Find where the given text appears and provide that cell's center as (X, Y) coordinate. 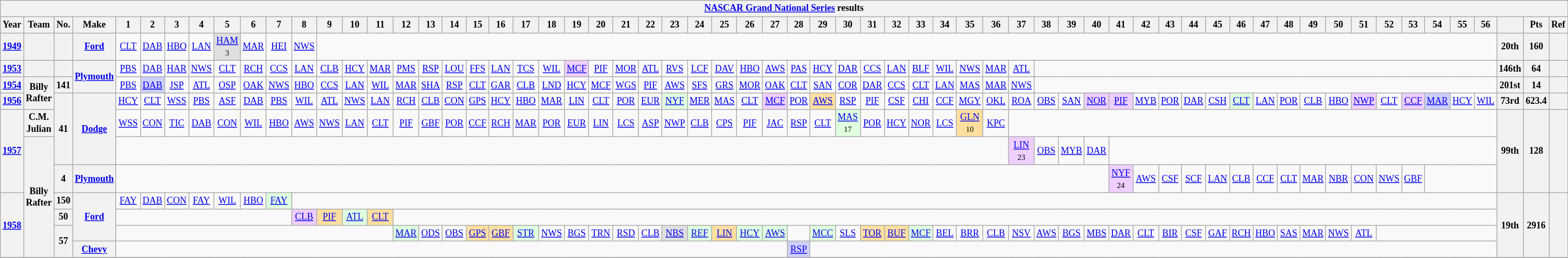
12 (406, 25)
2 (153, 25)
29 (823, 25)
RVS (675, 69)
RSD (626, 234)
C.M. Julian (38, 123)
146th (1510, 69)
Pts (1536, 25)
NSV (1021, 234)
GAR (501, 85)
36 (996, 25)
LIN23 (1021, 151)
2916 (1536, 225)
BUF (896, 234)
NYF (675, 101)
8 (304, 25)
OKL (996, 101)
SAS (1289, 234)
15 (478, 25)
MBS (1097, 234)
LCF (700, 69)
17 (526, 25)
BRR (970, 234)
24 (700, 25)
Year (12, 25)
No. (63, 25)
Chevy (95, 249)
STR (526, 234)
CSH (1217, 101)
SFS (700, 85)
51 (1364, 25)
47 (1265, 25)
SCF (1194, 179)
MAS17 (848, 123)
43 (1170, 25)
TIC (177, 123)
34 (945, 25)
Team (38, 25)
LOU (454, 69)
20 (601, 25)
128 (1536, 151)
NASCAR Grand National Series results (784, 8)
73rd (1510, 101)
201st (1510, 85)
150 (63, 200)
BEL (945, 234)
Ref (1558, 25)
21 (626, 25)
56 (1485, 25)
1956 (12, 101)
13 (431, 25)
COR (848, 85)
22 (650, 25)
DAV (725, 69)
SLS (848, 234)
SHA (431, 85)
55 (1463, 25)
TOR (873, 234)
WGS (626, 85)
57 (63, 241)
46 (1241, 25)
19 (577, 25)
3 (177, 25)
19th (1510, 225)
Make (95, 25)
18 (552, 25)
FFS (478, 69)
KPC (996, 123)
10 (355, 25)
31 (873, 25)
37 (1021, 25)
20th (1510, 47)
NBR (1339, 179)
28 (799, 25)
53 (1413, 25)
141 (63, 85)
16 (501, 25)
Dodge (95, 129)
BIR (1170, 234)
GRS (725, 85)
JSP (177, 85)
64 (1536, 69)
PMS (406, 69)
JAC (775, 123)
42 (1146, 25)
OSP (227, 85)
54 (1437, 25)
6 (253, 25)
1953 (12, 69)
BLF (920, 69)
1 (128, 25)
CHI (920, 101)
TRN (601, 234)
LND (552, 85)
160 (1536, 47)
5 (227, 25)
GAF (1217, 234)
GLN10 (970, 123)
38 (1046, 25)
MGY (970, 101)
9 (329, 25)
ASF (227, 101)
PAS (799, 69)
27 (775, 25)
11 (380, 25)
1957 (12, 151)
7 (279, 25)
MCC (823, 234)
HAM 3 (227, 47)
ODS (431, 234)
45 (1217, 25)
39 (1071, 25)
99th (1510, 151)
REF (700, 234)
49 (1313, 25)
HEI (279, 47)
623.4 (1536, 101)
CPS (725, 123)
TCS (526, 69)
40 (1097, 25)
30 (848, 25)
23 (675, 25)
32 (896, 25)
ROA (1021, 101)
NBS (675, 234)
NYF24 (1121, 179)
44 (1194, 25)
1958 (12, 225)
26 (750, 25)
33 (920, 25)
HAR (177, 69)
48 (1289, 25)
ASP (650, 123)
52 (1389, 25)
1949 (12, 47)
35 (970, 25)
MER (700, 101)
25 (725, 25)
1954 (12, 85)
